Determine the [x, y] coordinate at the center of the cell enclosing the given text.  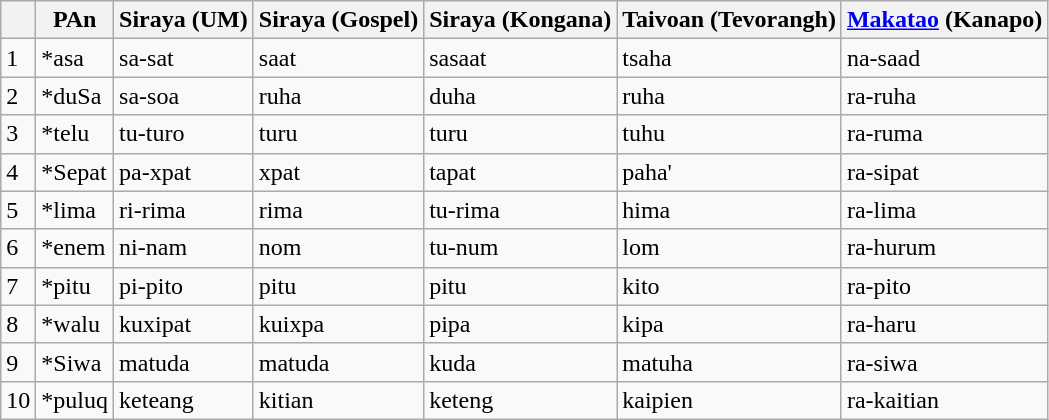
keteang [184, 400]
kuda [520, 362]
ra-siwa [944, 362]
kaipien [730, 400]
*pitu [75, 286]
sa-sat [184, 58]
tapat [520, 172]
tu-rima [520, 210]
ra-pito [944, 286]
PAn [75, 20]
*enem [75, 248]
paha' [730, 172]
1 [18, 58]
pipa [520, 324]
6 [18, 248]
saat [338, 58]
8 [18, 324]
tsaha [730, 58]
*duSa [75, 96]
nom [338, 248]
Siraya (UM) [184, 20]
ra-sipat [944, 172]
ra-ruma [944, 134]
Taivoan (Tevorangh) [730, 20]
pi-pito [184, 286]
na-saad [944, 58]
kuxipat [184, 324]
matuha [730, 362]
4 [18, 172]
7 [18, 286]
ni-nam [184, 248]
sa-soa [184, 96]
*lima [75, 210]
*Sepat [75, 172]
*puluq [75, 400]
ra-haru [944, 324]
*asa [75, 58]
10 [18, 400]
sasaat [520, 58]
kitian [338, 400]
ra-ruha [944, 96]
kipa [730, 324]
*walu [75, 324]
ra-kaitian [944, 400]
ri-rima [184, 210]
Siraya (Gospel) [338, 20]
kuixpa [338, 324]
9 [18, 362]
tu-turo [184, 134]
tu-num [520, 248]
*Siwa [75, 362]
duha [520, 96]
ra-hurum [944, 248]
ra-lima [944, 210]
*telu [75, 134]
kito [730, 286]
tuhu [730, 134]
xpat [338, 172]
5 [18, 210]
pa-xpat [184, 172]
keteng [520, 400]
2 [18, 96]
Siraya (Kongana) [520, 20]
3 [18, 134]
hima [730, 210]
rima [338, 210]
Makatao (Kanapo) [944, 20]
lom [730, 248]
